From the cell containing the given text, extract its center point as [X, Y] coordinate. 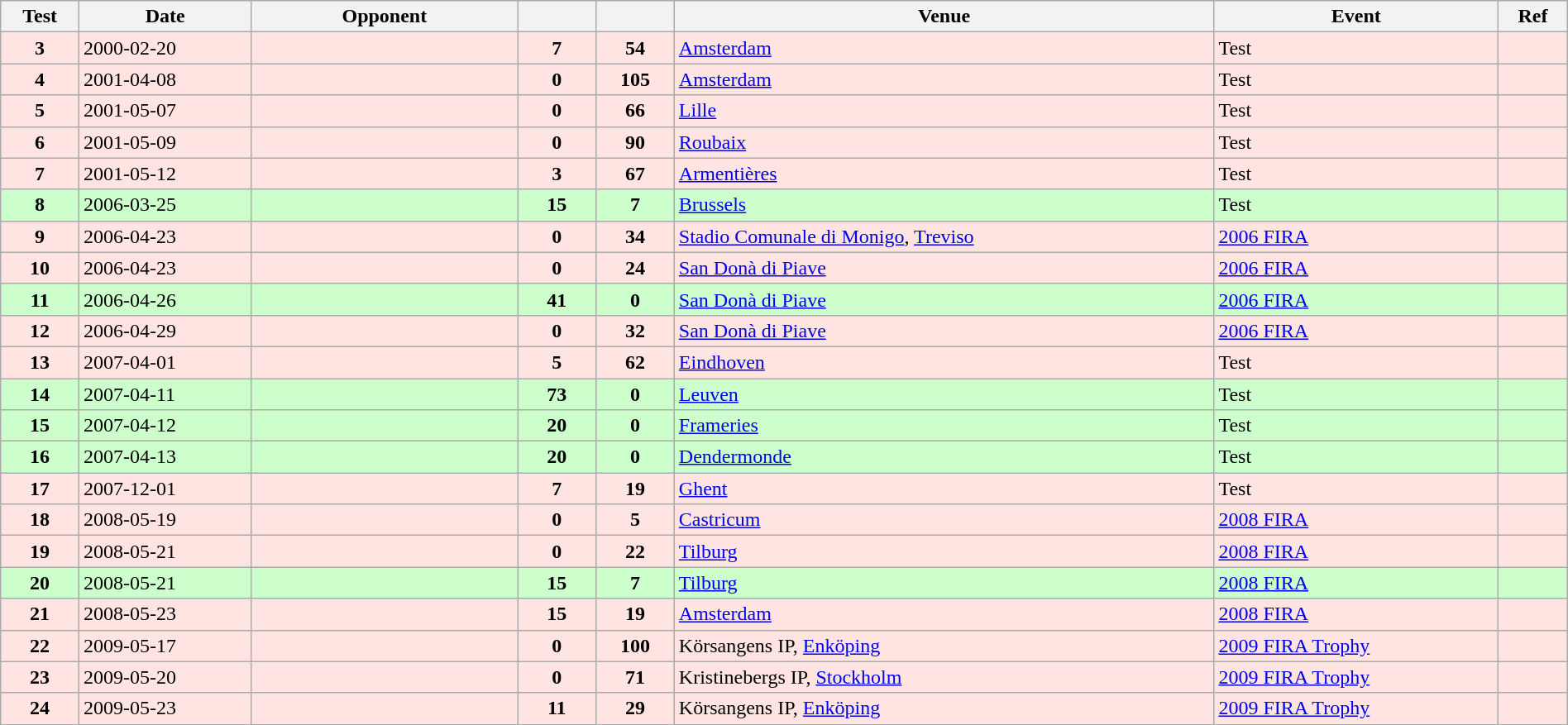
Eindhoven [944, 362]
Dendermonde [944, 457]
9 [40, 236]
Kristinebergs IP, Stockholm [944, 677]
2006-04-26 [165, 299]
Ghent [944, 489]
54 [635, 48]
10 [40, 268]
2001-05-07 [165, 111]
71 [635, 677]
67 [635, 174]
2000-02-20 [165, 48]
29 [635, 708]
41 [557, 299]
32 [635, 331]
Armentières [944, 174]
90 [635, 142]
73 [557, 394]
2006-03-25 [165, 205]
Lille [944, 111]
Ref [1533, 17]
66 [635, 111]
2009-05-17 [165, 646]
2001-05-12 [165, 174]
62 [635, 362]
14 [40, 394]
18 [40, 520]
2009-05-23 [165, 708]
16 [40, 457]
2007-04-13 [165, 457]
2009-05-20 [165, 677]
105 [635, 79]
21 [40, 614]
Stadio Comunale di Monigo, Treviso [944, 236]
2007-04-01 [165, 362]
2007-04-12 [165, 426]
6 [40, 142]
Event [1356, 17]
2001-04-08 [165, 79]
Opponent [385, 17]
Brussels [944, 205]
Venue [944, 17]
13 [40, 362]
34 [635, 236]
Leuven [944, 394]
4 [40, 79]
2007-04-11 [165, 394]
Frameries [944, 426]
2001-05-09 [165, 142]
2008-05-19 [165, 520]
8 [40, 205]
Date [165, 17]
Roubaix [944, 142]
2008-05-23 [165, 614]
17 [40, 489]
Castricum [944, 520]
2007-12-01 [165, 489]
100 [635, 646]
12 [40, 331]
23 [40, 677]
2006-04-29 [165, 331]
